Capture the cell that displays the provided text and extract its [x, y] central coordinate. 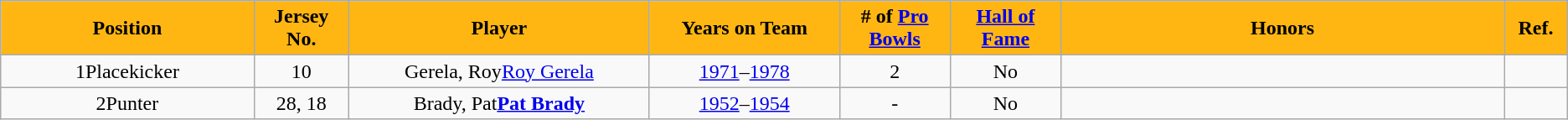
Hall of Fame [1005, 29]
Years on Team [744, 29]
# of Pro Bowls [895, 29]
- [895, 103]
1Placekicker [127, 71]
Brady, PatPat Brady [499, 103]
2Punter [127, 103]
2 [895, 71]
1952–1954 [744, 103]
Gerela, RoyRoy Gerela [499, 71]
Honors [1283, 29]
1971–1978 [744, 71]
Player [499, 29]
28, 18 [302, 103]
10 [302, 71]
Ref. [1536, 29]
Jersey No. [302, 29]
Position [127, 29]
